Output the [x, y] coordinate of the center of the cell containing the given text.  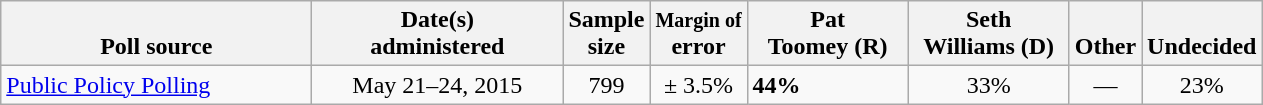
May 21–24, 2015 [438, 85]
33% [988, 85]
Date(s)administered [438, 34]
799 [606, 85]
44% [828, 85]
Public Policy Polling [156, 85]
± 3.5% [698, 85]
PatToomey (R) [828, 34]
23% [1202, 85]
Other [1105, 34]
Margin oferror [698, 34]
Undecided [1202, 34]
SethWilliams (D) [988, 34]
Poll source [156, 34]
Samplesize [606, 34]
— [1105, 85]
